Return the [x, y] coordinate for the center point of the cell that contains the specified text.  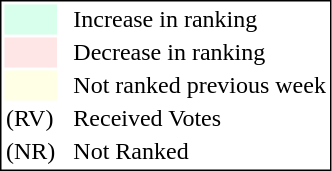
Not ranked previous week [200, 85]
Not Ranked [200, 151]
Decrease in ranking [200, 53]
Increase in ranking [200, 19]
(RV) [30, 119]
Received Votes [200, 119]
(NR) [30, 151]
